Return (X, Y) of the center of cell containing provided text 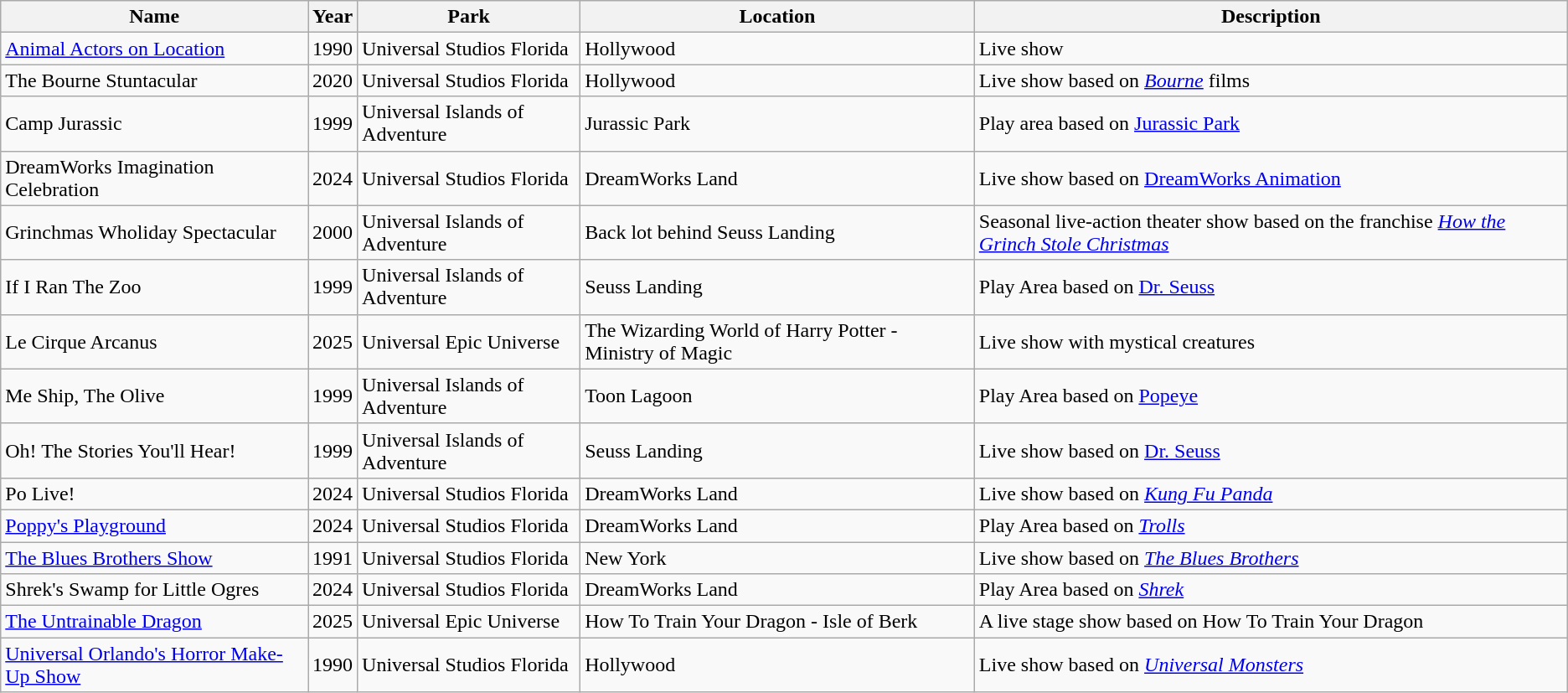
A live stage show based on How To Train Your Dragon (1271, 622)
If I Ran The Zoo (154, 287)
Play Area based on Shrek (1271, 590)
2000 (333, 233)
Oh! The Stories You'll Hear! (154, 451)
Camp Jurassic (154, 124)
The Wizarding World of Harry Potter - Ministry of Magic (777, 342)
Toon Lagoon (777, 396)
Me Ship, The Olive (154, 396)
New York (777, 557)
Live show based on Kung Fu Panda (1271, 494)
Grinchmas Wholiday Spectacular (154, 233)
Location (777, 17)
Play Area based on Popeye (1271, 396)
Universal Orlando's Horror Make-Up Show (154, 665)
DreamWorks Imagination Celebration (154, 178)
Description (1271, 17)
The Blues Brothers Show (154, 557)
Live show based on The Blues Brothers (1271, 557)
1991 (333, 557)
Live show with mystical creatures (1271, 342)
Back lot behind Seuss Landing (777, 233)
2020 (333, 80)
Park (469, 17)
Po Live! (154, 494)
Le Cirque Arcanus (154, 342)
Play Area based on Dr. Seuss (1271, 287)
Name (154, 17)
The Bourne Stuntacular (154, 80)
Poppy's Playground (154, 525)
Shrek's Swamp for Little Ogres (154, 590)
Animal Actors on Location (154, 49)
Live show based on DreamWorks Animation (1271, 178)
Live show based on Universal Monsters (1271, 665)
Seasonal live-action theater show based on the franchise How the Grinch Stole Christmas (1271, 233)
Live show based on Dr. Seuss (1271, 451)
Year (333, 17)
How To Train Your Dragon - Isle of Berk (777, 622)
Jurassic Park (777, 124)
Live show (1271, 49)
Play area based on Jurassic Park (1271, 124)
Live show based on Bourne films (1271, 80)
Play Area based on Trolls (1271, 525)
The Untrainable Dragon (154, 622)
